Search for the cell housing the specified text and yield its [X, Y] center coordinate. 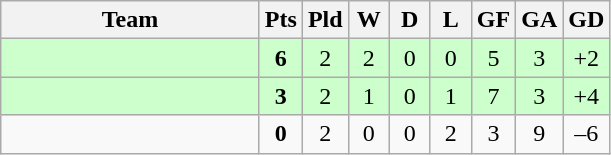
D [410, 20]
5 [493, 58]
+2 [586, 58]
Pld [325, 20]
7 [493, 96]
W [368, 20]
+4 [586, 96]
GF [493, 20]
GA [540, 20]
Pts [280, 20]
GD [586, 20]
6 [280, 58]
–6 [586, 134]
Team [130, 20]
L [450, 20]
9 [540, 134]
